Identify which cell holds the provided text, then report its [x, y] central coordinate. 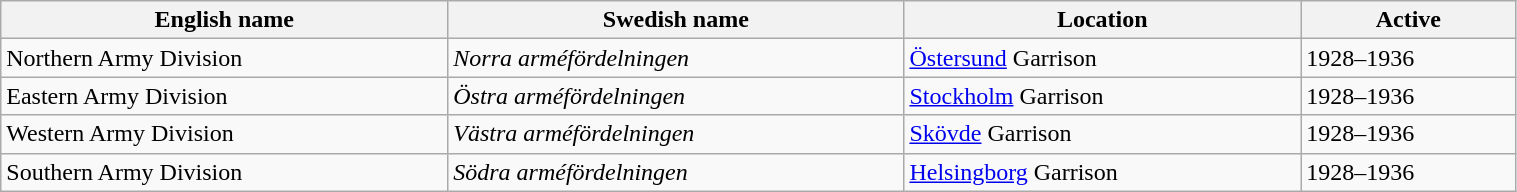
Helsingborg Garrison [1102, 172]
Norra arméfördelningen [676, 58]
Västra arméfördelningen [676, 134]
Södra arméfördelningen [676, 172]
Northern Army Division [224, 58]
Location [1102, 20]
Östersund Garrison [1102, 58]
Östra arméfördelningen [676, 96]
English name [224, 20]
Swedish name [676, 20]
Stockholm Garrison [1102, 96]
Eastern Army Division [224, 96]
Active [1408, 20]
Southern Army Division [224, 172]
Skövde Garrison [1102, 134]
Western Army Division [224, 134]
